Identify which cell holds the provided text, then report its (X, Y) central coordinate. 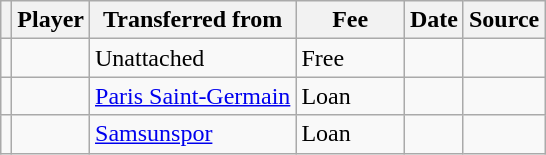
Free (350, 58)
Player (51, 20)
Date (434, 20)
Fee (350, 20)
Source (504, 20)
Samsunspor (193, 134)
Unattached (193, 58)
Paris Saint-Germain (193, 96)
Transferred from (193, 20)
